Identify which cell holds the provided text, then report its (X, Y) central coordinate. 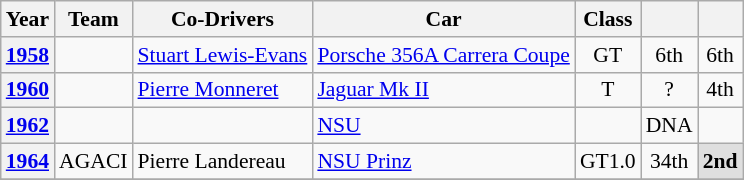
4th (720, 90)
1960 (28, 90)
1964 (28, 162)
Co-Drivers (223, 19)
GT (608, 55)
? (670, 90)
Jaguar Mk II (443, 90)
AGACI (93, 162)
NSU (443, 126)
Team (93, 19)
Stuart Lewis-Evans (223, 55)
34th (670, 162)
2nd (720, 162)
1962 (28, 126)
GT1.0 (608, 162)
Car (443, 19)
Pierre Landereau (223, 162)
1958 (28, 55)
Class (608, 19)
Pierre Monneret (223, 90)
T (608, 90)
Year (28, 19)
NSU Prinz (443, 162)
Porsche 356A Carrera Coupe (443, 55)
DNA (670, 126)
